Return the [X, Y] coordinate for the center point of the cell that contains the specified text.  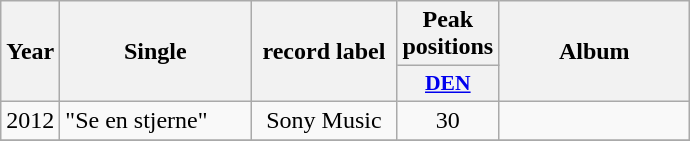
Peak positions [448, 34]
"Se en stjerne" [156, 120]
30 [448, 120]
DEN [448, 84]
record label [324, 52]
2012 [30, 120]
Album [594, 52]
Sony Music [324, 120]
Year [30, 52]
Single [156, 52]
